From the cell containing the given text, extract its center point as [x, y] coordinate. 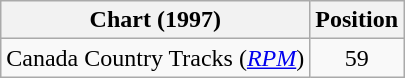
Position [357, 20]
59 [357, 58]
Canada Country Tracks (RPM) [156, 58]
Chart (1997) [156, 20]
